Output the (x, y) coordinate of the center of the cell containing the given text.  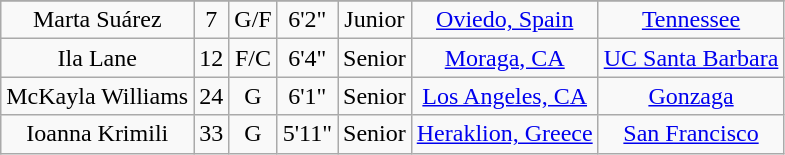
33 (212, 134)
Moraga, CA (504, 58)
Marta Suárez (98, 20)
San Francisco (691, 134)
7 (212, 20)
Ila Lane (98, 58)
UC Santa Barbara (691, 58)
Junior (375, 20)
F/C (253, 58)
5'11" (307, 134)
Gonzaga (691, 96)
Los Angeles, CA (504, 96)
6'1" (307, 96)
G/F (253, 20)
6'4" (307, 58)
24 (212, 96)
12 (212, 58)
Ioanna Krimili (98, 134)
McKayla Williams (98, 96)
Tennessee (691, 20)
6'2" (307, 20)
Oviedo, Spain (504, 20)
Heraklion, Greece (504, 134)
